Return the (x, y) coordinate for the center point of the cell that contains the specified text.  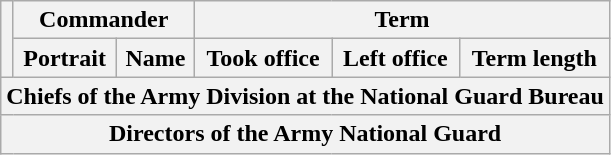
Portrait (64, 58)
Took office (264, 58)
Name (155, 58)
Commander (104, 20)
Term (402, 20)
Directors of the Army National Guard (306, 134)
Term length (534, 58)
Left office (396, 58)
Chiefs of the Army Division at the National Guard Bureau (306, 96)
